Pinpoint the cell where the given text exists, returning its [x, y] midpoint coordinate. 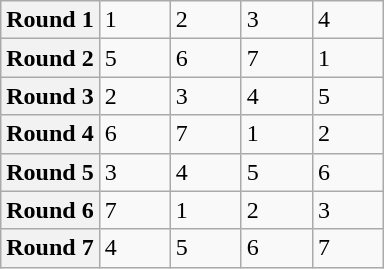
Round 5 [50, 172]
Round 1 [50, 20]
Round 2 [50, 58]
Round 6 [50, 210]
Round 3 [50, 96]
Round 7 [50, 248]
Round 4 [50, 134]
